Find where the given text appears and provide that cell's center as [x, y] coordinate. 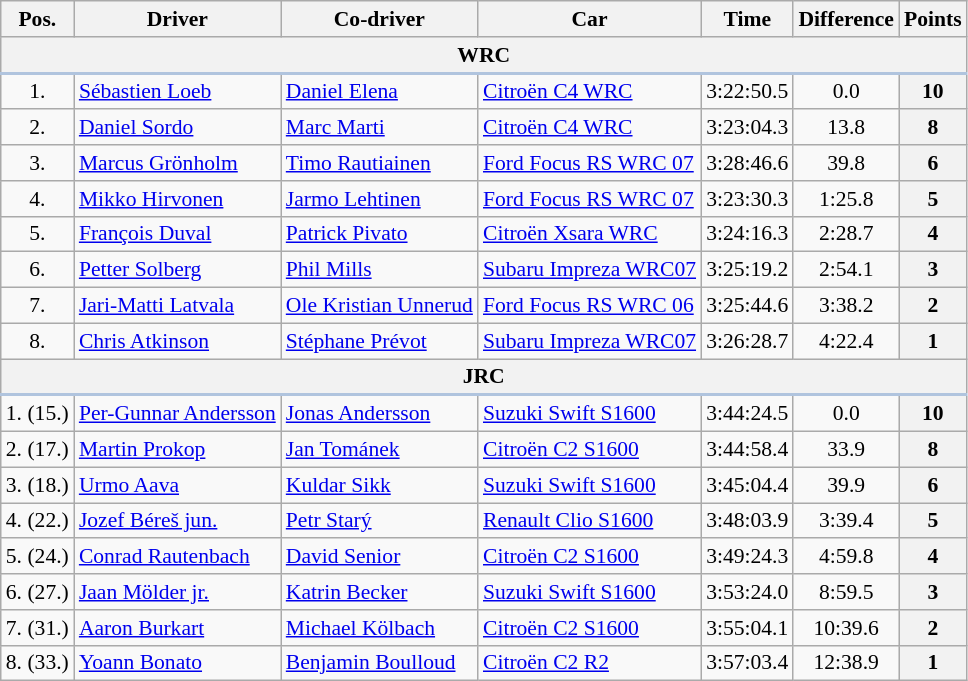
Jonas Andersson [380, 413]
12:38.9 [846, 663]
3:38.2 [846, 306]
3:28:46.6 [747, 163]
Petter Solberg [178, 270]
3:23:04.3 [747, 128]
8. (33.) [38, 663]
4. (22.) [38, 521]
Petr Starý [380, 521]
Timo Rautiainen [380, 163]
3:22:50.5 [747, 91]
2. (17.) [38, 450]
Jaan Mölder jr. [178, 592]
3:23:30.3 [747, 199]
3:49:24.3 [747, 557]
6. (27.) [38, 592]
Phil Mills [380, 270]
Driver [178, 19]
JRC [484, 377]
13.8 [846, 128]
3:26:28.7 [747, 341]
Per-Gunnar Andersson [178, 413]
Citroën Xsara WRC [590, 234]
Katrin Becker [380, 592]
Daniel Sordo [178, 128]
3:57:03.4 [747, 663]
5. [38, 234]
3:44:58.4 [747, 450]
Co-driver [380, 19]
WRC [484, 55]
Citroën C2 R2 [590, 663]
7. [38, 306]
Michael Kölbach [380, 628]
1. (15.) [38, 413]
3:53:24.0 [747, 592]
1. [38, 91]
François Duval [178, 234]
3. (18.) [38, 485]
Jari-Matti Latvala [178, 306]
Urmo Aava [178, 485]
7. (31.) [38, 628]
3:55:04.1 [747, 628]
6. [38, 270]
Jozef Béreš jun. [178, 521]
3:24:16.3 [747, 234]
3:44:24.5 [747, 413]
3:25:19.2 [747, 270]
1:25.8 [846, 199]
4:59.8 [846, 557]
Aaron Burkart [178, 628]
Chris Atkinson [178, 341]
Time [747, 19]
3:48:03.9 [747, 521]
2. [38, 128]
Difference [846, 19]
Kuldar Sikk [380, 485]
3:45:04.4 [747, 485]
8:59.5 [846, 592]
Mikko Hirvonen [178, 199]
Ford Focus RS WRC 06 [590, 306]
Pos. [38, 19]
Sébastien Loeb [178, 91]
Conrad Rautenbach [178, 557]
Jarmo Lehtinen [380, 199]
39.9 [846, 485]
Martin Prokop [178, 450]
Stéphane Prévot [380, 341]
33.9 [846, 450]
2:54.1 [846, 270]
Ole Kristian Unnerud [380, 306]
Renault Clio S1600 [590, 521]
Jan Tománek [380, 450]
8. [38, 341]
2:28.7 [846, 234]
Car [590, 19]
Daniel Elena [380, 91]
David Senior [380, 557]
5. (24.) [38, 557]
4:22.4 [846, 341]
Points [933, 19]
3:25:44.6 [747, 306]
3. [38, 163]
Yoann Bonato [178, 663]
Marc Marti [380, 128]
3:39.4 [846, 521]
10:39.6 [846, 628]
4. [38, 199]
39.8 [846, 163]
Patrick Pivato [380, 234]
Benjamin Boulloud [380, 663]
Marcus Grönholm [178, 163]
